Scan for the cell matching the given text and deliver its (X, Y) coordinate at center. 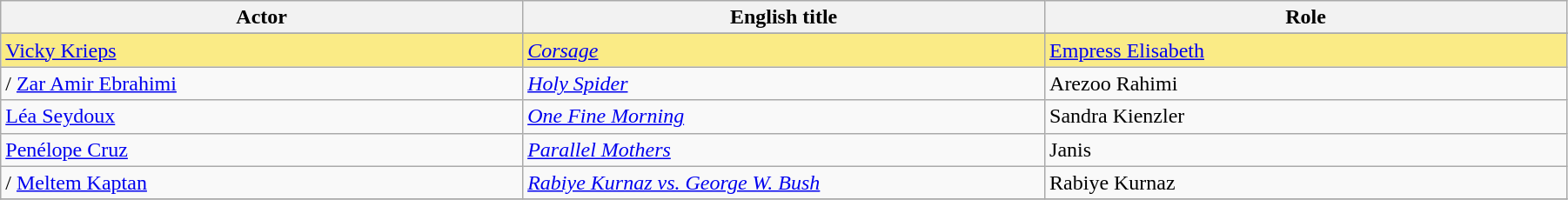
/ Meltem Kaptan (262, 183)
Léa Seydoux (262, 117)
/ Zar Amir Ebrahimi (262, 83)
Rabiye Kurnaz (1306, 183)
Empress Elisabeth (1306, 50)
Parallel Mothers (784, 150)
Janis (1306, 150)
Holy Spider (784, 83)
Vicky Krieps (262, 50)
Sandra Kienzler (1306, 117)
English title (784, 17)
Corsage (784, 50)
Penélope Cruz (262, 150)
One Fine Morning (784, 117)
Rabiye Kurnaz vs. George W. Bush (784, 183)
Role (1306, 17)
Actor (262, 17)
Arezoo Rahimi (1306, 83)
